For the text-containing cell, return its midpoint in (x, y) coordinate format. 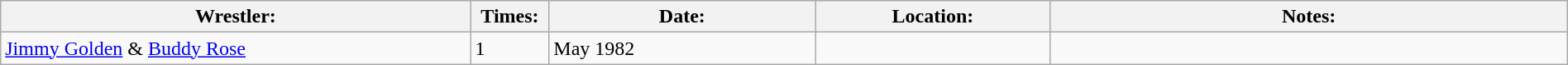
1 (509, 48)
Date: (682, 17)
Jimmy Golden & Buddy Rose (236, 48)
Wrestler: (236, 17)
May 1982 (682, 48)
Notes: (1308, 17)
Location: (933, 17)
Times: (509, 17)
